Locate the cell with the specified text and output its (x, y) center coordinate. 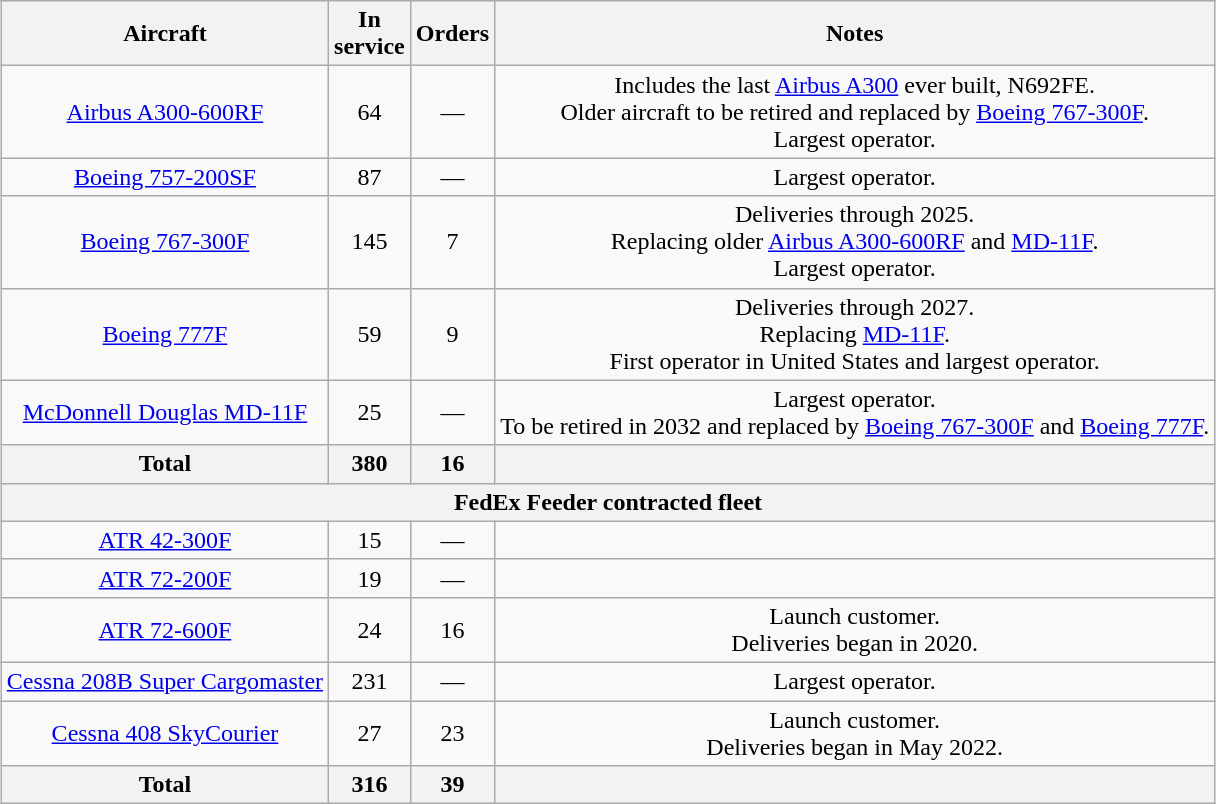
Inservice (370, 34)
87 (370, 177)
Aircraft (164, 34)
15 (370, 540)
145 (370, 242)
Launch customer.Deliveries began in 2020. (855, 630)
Includes the last Airbus A300 ever built, N692FE.Older aircraft to be retired and replaced by Boeing 767-300F.Largest operator. (855, 112)
7 (452, 242)
Launch customer.Deliveries began in May 2022. (855, 732)
59 (370, 334)
Cessna 408 SkyCourier (164, 732)
Deliveries through 2025.Replacing older Airbus A300-600RF and MD-11F.Largest operator. (855, 242)
27 (370, 732)
9 (452, 334)
380 (370, 464)
Notes (855, 34)
316 (370, 785)
19 (370, 578)
Deliveries through 2027.Replacing MD-11F.First operator in United States and largest operator. (855, 334)
Orders (452, 34)
24 (370, 630)
McDonnell Douglas MD-11F (164, 412)
25 (370, 412)
FedEx Feeder contracted fleet (608, 502)
231 (370, 681)
39 (452, 785)
Boeing 777F (164, 334)
Boeing 767-300F (164, 242)
Largest operator.To be retired in 2032 and replaced by Boeing 767-300F and Boeing 777F. (855, 412)
23 (452, 732)
Cessna 208B Super Cargomaster (164, 681)
64 (370, 112)
ATR 42-300F (164, 540)
Boeing 757-200SF (164, 177)
ATR 72-600F (164, 630)
Airbus A300-600RF (164, 112)
ATR 72-200F (164, 578)
